Scan for the cell matching the given text and deliver its [X, Y] coordinate at center. 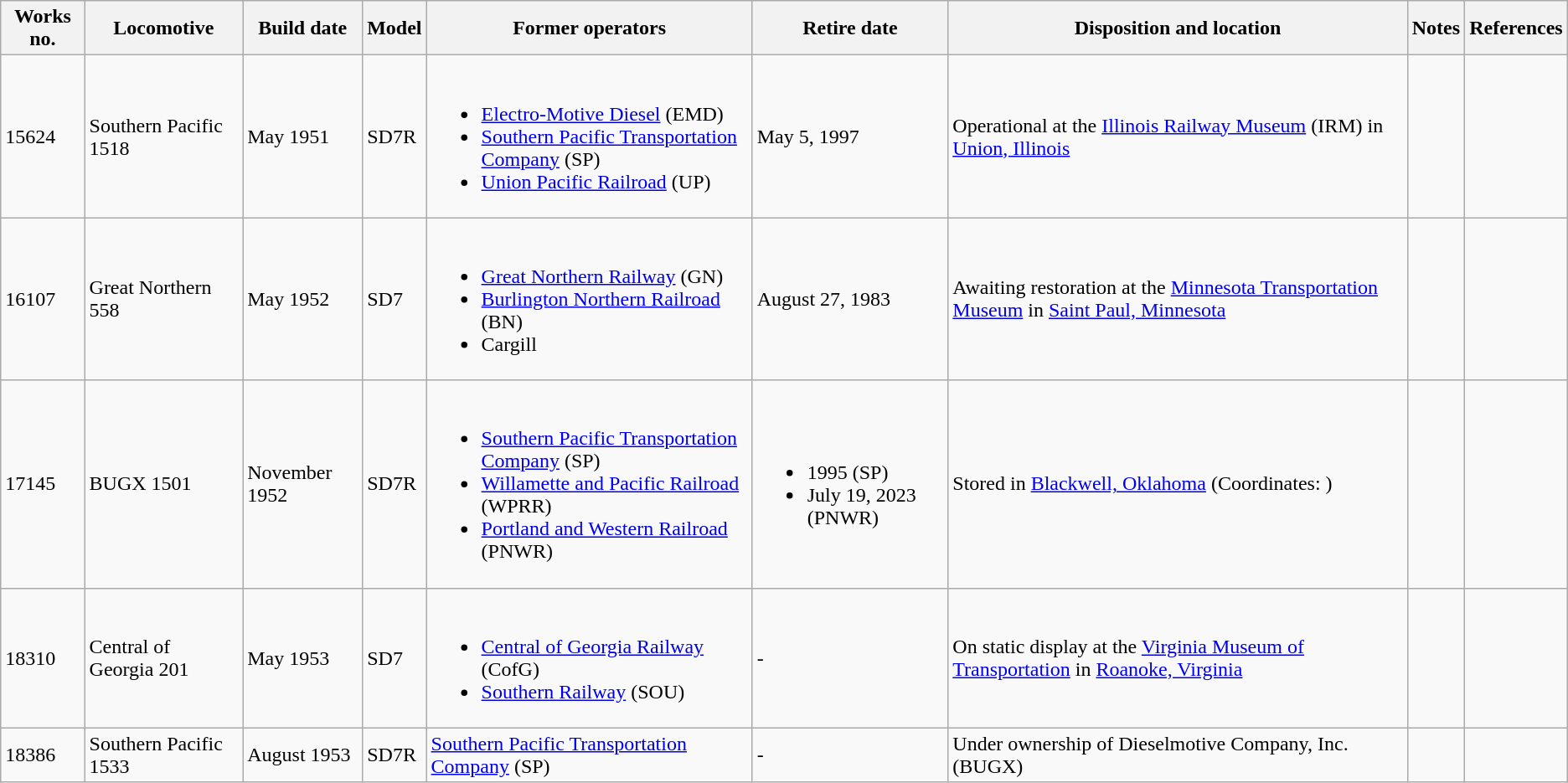
Disposition and location [1178, 28]
Awaiting restoration at the Minnesota Transportation Museum in Saint Paul, Minnesota [1178, 299]
18386 [43, 755]
Southern Pacific 1518 [164, 137]
Central of Georgia 201 [164, 658]
Great Northern Railway (GN)Burlington Northern Railroad (BN)Cargill [590, 299]
Stored in Blackwell, Oklahoma (Coordinates: ) [1178, 484]
17145 [43, 484]
Locomotive [164, 28]
May 5, 1997 [850, 137]
References [1516, 28]
Southern Pacific Transportation Company (SP) [590, 755]
Southern Pacific 1533 [164, 755]
Former operators [590, 28]
1995 (SP)July 19, 2023 (PNWR) [850, 484]
Central of Georgia Railway (CofG)Southern Railway (SOU) [590, 658]
Southern Pacific Transportation Company (SP)Willamette and Pacific Railroad (WPRR)Portland and Western Railroad (PNWR) [590, 484]
Under ownership of Dieselmotive Company, Inc. (BUGX) [1178, 755]
On static display at the Virginia Museum of Transportation in Roanoke, Virginia [1178, 658]
BUGX 1501 [164, 484]
Electro-Motive Diesel (EMD)Southern Pacific Transportation Company (SP)Union Pacific Railroad (UP) [590, 137]
Model [395, 28]
November 1952 [303, 484]
Works no. [43, 28]
August 1953 [303, 755]
Build date [303, 28]
16107 [43, 299]
May 1951 [303, 137]
Operational at the Illinois Railway Museum (IRM) in Union, Illinois [1178, 137]
Notes [1436, 28]
Retire date [850, 28]
15624 [43, 137]
May 1953 [303, 658]
18310 [43, 658]
May 1952 [303, 299]
August 27, 1983 [850, 299]
Great Northern 558 [164, 299]
